From the cell containing the given text, extract its center point as (x, y) coordinate. 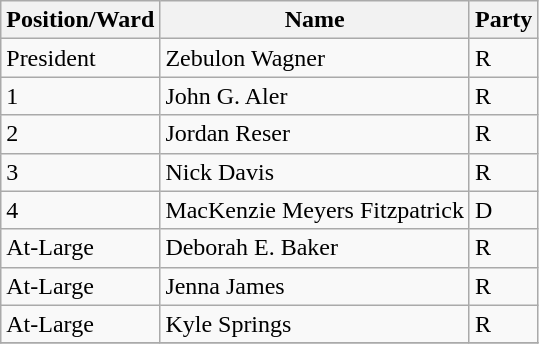
D (503, 210)
Kyle Springs (315, 324)
2 (80, 134)
MacKenzie Meyers Fitzpatrick (315, 210)
Jenna James (315, 286)
Name (315, 20)
Party (503, 20)
Position/Ward (80, 20)
President (80, 58)
John G. Aler (315, 96)
Nick Davis (315, 172)
1 (80, 96)
4 (80, 210)
3 (80, 172)
Jordan Reser (315, 134)
Zebulon Wagner (315, 58)
Deborah E. Baker (315, 248)
